Pinpoint the cell where the given text exists, returning its [x, y] midpoint coordinate. 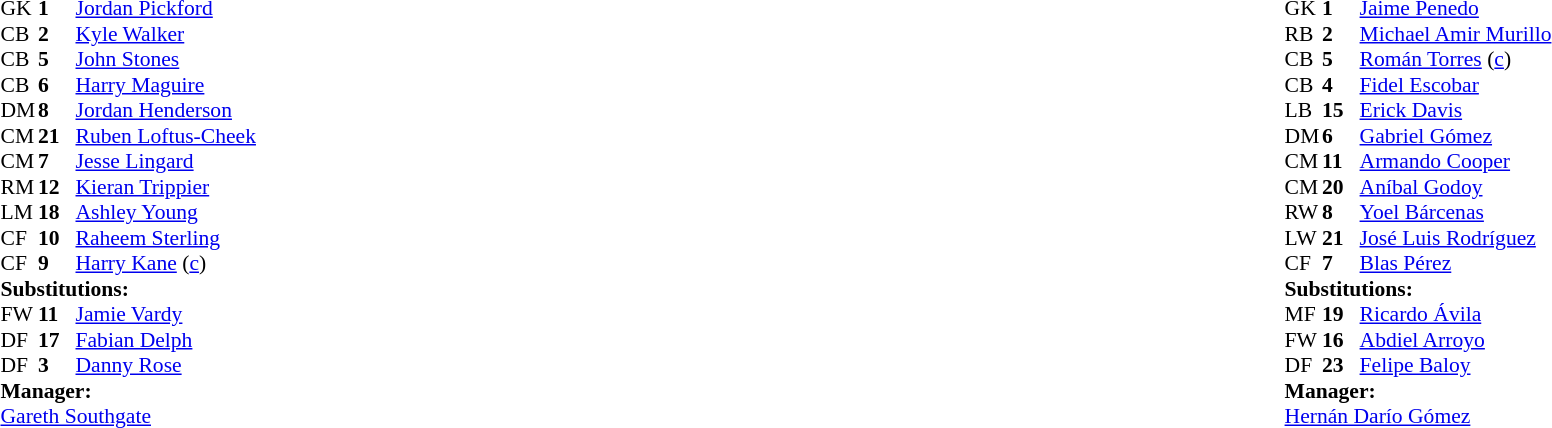
Fidel Escobar [1456, 85]
Felipe Baloy [1456, 365]
Ashley Young [166, 213]
MF [1304, 315]
Michael Amir Murillo [1456, 34]
19 [1341, 315]
3 [57, 365]
20 [1341, 187]
Jordan Henderson [166, 111]
Fabian Delph [166, 340]
José Luis Rodríguez [1456, 238]
Abdiel Arroyo [1456, 340]
18 [57, 213]
Jesse Lingard [166, 161]
John Stones [166, 59]
Yoel Bárcenas [1456, 213]
Danny Rose [166, 365]
12 [57, 187]
Kieran Trippier [166, 187]
Harry Kane (c) [166, 263]
16 [1341, 340]
Kyle Walker [166, 34]
Ricardo Ávila [1456, 315]
Erick Davis [1456, 111]
Harry Maguire [166, 85]
Raheem Sterling [166, 238]
Aníbal Godoy [1456, 187]
Jamie Vardy [166, 315]
LW [1304, 238]
LB [1304, 111]
10 [57, 238]
RM [19, 187]
4 [1341, 85]
Gabriel Gómez [1456, 136]
RB [1304, 34]
9 [57, 263]
15 [1341, 111]
17 [57, 340]
Blas Pérez [1456, 263]
Román Torres (c) [1456, 59]
LM [19, 213]
23 [1341, 365]
Ruben Loftus-Cheek [166, 136]
Armando Cooper [1456, 161]
RW [1304, 213]
